Find where the given text appears and provide that cell's center as (X, Y) coordinate. 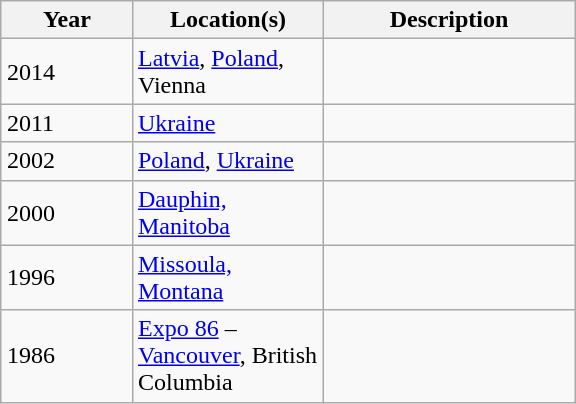
Ukraine (228, 123)
Description (450, 20)
Location(s) (228, 20)
2000 (66, 212)
1986 (66, 356)
Latvia, Poland, Vienna (228, 72)
Missoula, Montana (228, 278)
Poland, Ukraine (228, 161)
Dauphin, Manitoba (228, 212)
2011 (66, 123)
2014 (66, 72)
Expo 86 – Vancouver, British Columbia (228, 356)
1996 (66, 278)
2002 (66, 161)
Year (66, 20)
